Identify which cell holds the provided text, then report its [x, y] central coordinate. 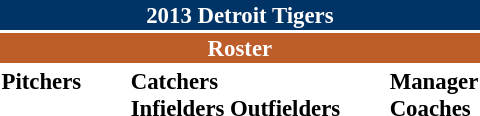
Roster [240, 48]
2013 Detroit Tigers [240, 15]
